For the text-containing cell, return its midpoint in [x, y] coordinate format. 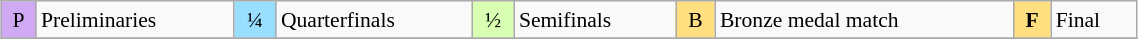
Bronze medal match [864, 20]
P [18, 20]
B [696, 20]
Final [1094, 20]
Semifinals [595, 20]
Quarterfinals [374, 20]
Preliminaries [135, 20]
½ [493, 20]
F [1032, 20]
¼ [255, 20]
